Locate the cell with the specified text and output its [x, y] center coordinate. 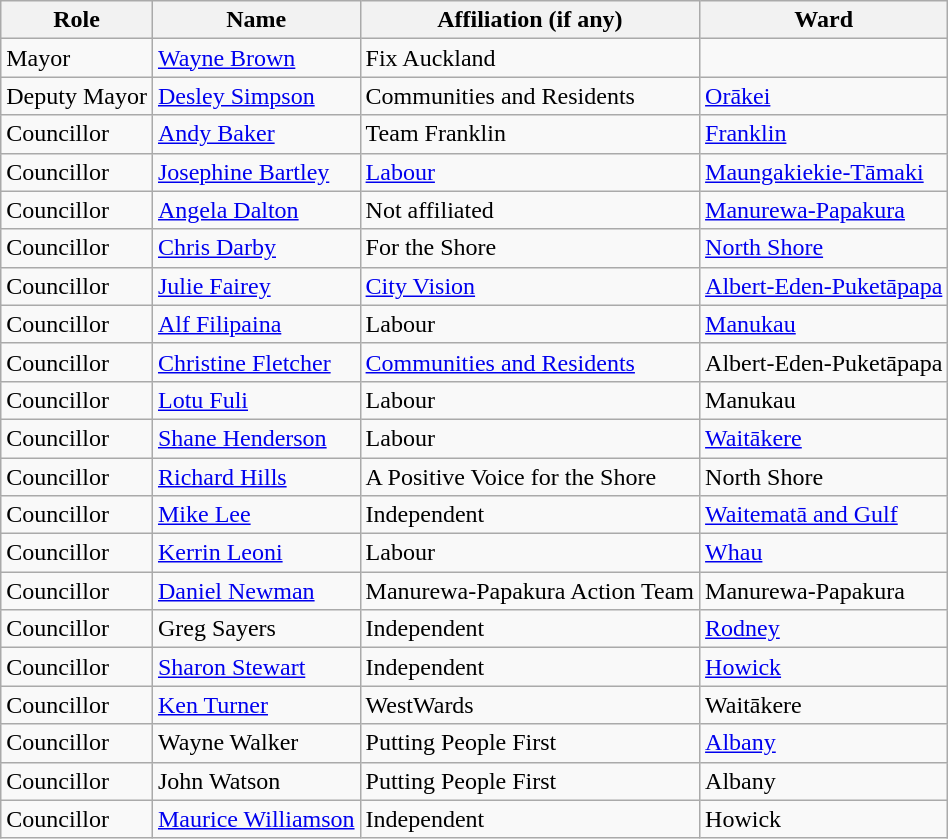
Mike Lee [256, 515]
Julie Fairey [256, 286]
Manurewa-Papakura Action Team [530, 591]
Shane Henderson [256, 438]
Role [77, 20]
A Positive Voice for the Shore [530, 477]
Andy Baker [256, 134]
Lotu Fuli [256, 400]
Team Franklin [530, 134]
Deputy Mayor [77, 96]
Richard Hills [256, 477]
Whau [824, 553]
Angela Dalton [256, 210]
Affiliation (if any) [530, 20]
Greg Sayers [256, 629]
Orākei [824, 96]
Wayne Walker [256, 743]
Waitematā and Gulf [824, 515]
Rodney [824, 629]
Franklin [824, 134]
Maungakiekie-Tāmaki [824, 172]
John Watson [256, 781]
WestWards [530, 705]
Kerrin Leoni [256, 553]
City Vision [530, 286]
Name [256, 20]
Mayor [77, 58]
Ward [824, 20]
Wayne Brown [256, 58]
Daniel Newman [256, 591]
For the Shore [530, 248]
Ken Turner [256, 705]
Sharon Stewart [256, 667]
Josephine Bartley [256, 172]
Not affiliated [530, 210]
Alf Filipaina [256, 324]
Desley Simpson [256, 96]
Chris Darby [256, 248]
Fix Auckland [530, 58]
Christine Fletcher [256, 362]
Maurice Williamson [256, 819]
